Output the [X, Y] coordinate of the center of the cell containing the given text.  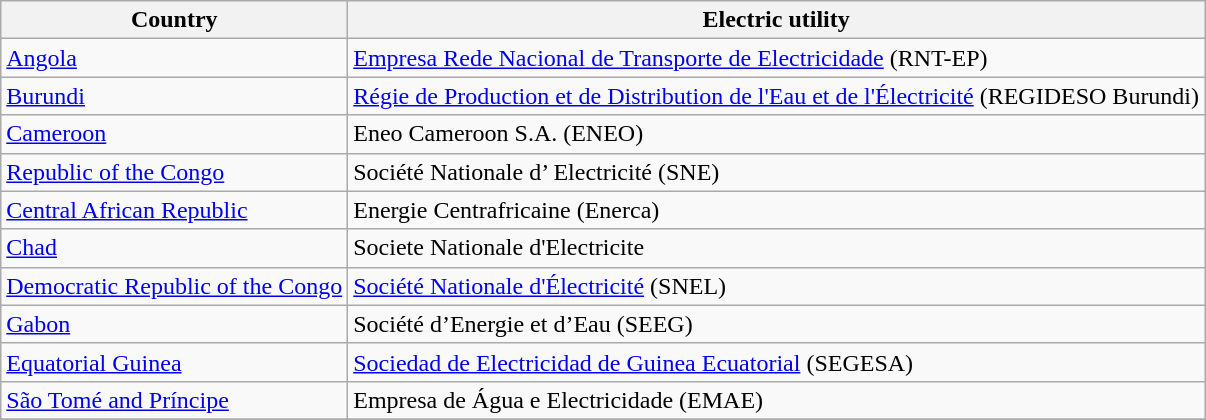
Energie Centrafricaine (Enerca) [776, 210]
Republic of the Congo [174, 172]
Equatorial Guinea [174, 362]
Sociedad de Electricidad de Guinea Ecuatorial (SEGESA) [776, 362]
Cameroon [174, 134]
Chad [174, 248]
Société Nationale d'Électricité (SNEL) [776, 286]
Societe Nationale d'Electricite [776, 248]
Democratic Republic of the Congo [174, 286]
Burundi [174, 96]
Régie de Production et de Distribution de l'Eau et de l'Électricité (REGIDESO Burundi) [776, 96]
Angola [174, 58]
Country [174, 20]
Empresa Rede Nacional de Transporte de Electricidade (RNT-EP) [776, 58]
Electric utility [776, 20]
Société Nationale d’ Electricité (SNE) [776, 172]
Gabon [174, 324]
Eneo Cameroon S.A. (ENEO) [776, 134]
São Tomé and Príncipe [174, 400]
Empresa de Água e Electricidade (EMAE) [776, 400]
Société d’Energie et d’Eau (SEEG) [776, 324]
Central African Republic [174, 210]
